Search for the cell housing the specified text and yield its (x, y) center coordinate. 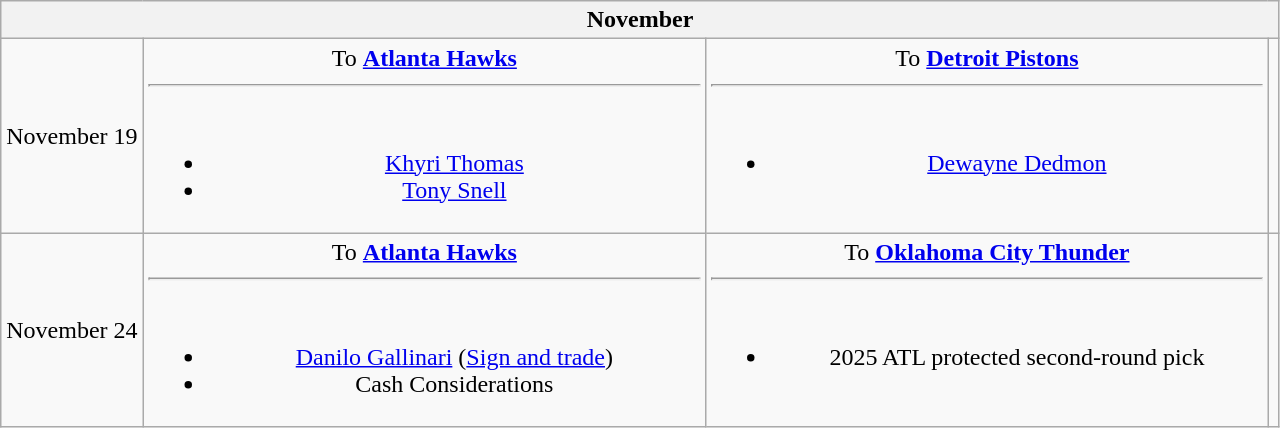
November 19 (72, 136)
November 24 (72, 330)
November (640, 20)
To Atlanta HawksDanilo Gallinari (Sign and trade)Cash Considerations (424, 330)
To Detroit PistonsDewayne Dedmon (988, 136)
To Atlanta HawksKhyri ThomasTony Snell (424, 136)
To Oklahoma City Thunder2025 ATL protected second-round pick (988, 330)
